Locate the cell with the specified text and output its (x, y) center coordinate. 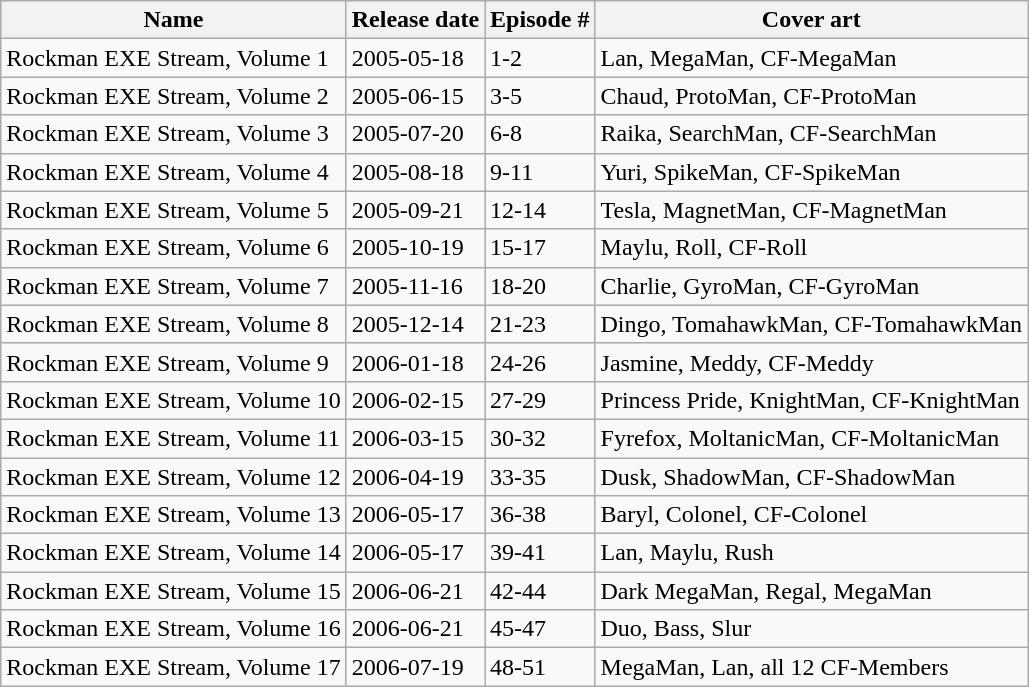
Fyrefox, MoltanicMan, CF-MoltanicMan (812, 438)
2005-12-14 (415, 324)
48-51 (540, 667)
2005-09-21 (415, 210)
6-8 (540, 134)
Rockman EXE Stream, Volume 15 (174, 591)
Episode # (540, 20)
Cover art (812, 20)
21-23 (540, 324)
Rockman EXE Stream, Volume 11 (174, 438)
33-35 (540, 477)
1-2 (540, 58)
Rockman EXE Stream, Volume 10 (174, 400)
Rockman EXE Stream, Volume 6 (174, 248)
MegaMan, Lan, all 12 CF-Members (812, 667)
2005-05-18 (415, 58)
2005-08-18 (415, 172)
Dark MegaMan, Regal, MegaMan (812, 591)
Maylu, Roll, CF-Roll (812, 248)
Princess Pride, KnightMan, CF-KnightMan (812, 400)
2005-06-15 (415, 96)
Chaud, ProtoMan, CF-ProtoMan (812, 96)
9-11 (540, 172)
Rockman EXE Stream, Volume 1 (174, 58)
Release date (415, 20)
3-5 (540, 96)
Yuri, SpikeMan, CF-SpikeMan (812, 172)
Dingo, TomahawkMan, CF-TomahawkMan (812, 324)
Duo, Bass, Slur (812, 629)
30-32 (540, 438)
Raika, SearchMan, CF-SearchMan (812, 134)
2006-04-19 (415, 477)
Name (174, 20)
Rockman EXE Stream, Volume 14 (174, 553)
15-17 (540, 248)
Rockman EXE Stream, Volume 5 (174, 210)
Lan, Maylu, Rush (812, 553)
36-38 (540, 515)
Tesla, MagnetMan, CF-MagnetMan (812, 210)
Rockman EXE Stream, Volume 9 (174, 362)
Rockman EXE Stream, Volume 17 (174, 667)
Rockman EXE Stream, Volume 12 (174, 477)
Rockman EXE Stream, Volume 3 (174, 134)
Rockman EXE Stream, Volume 4 (174, 172)
27-29 (540, 400)
Rockman EXE Stream, Volume 2 (174, 96)
18-20 (540, 286)
2006-07-19 (415, 667)
45-47 (540, 629)
2006-03-15 (415, 438)
39-41 (540, 553)
2005-07-20 (415, 134)
Baryl, Colonel, CF-Colonel (812, 515)
Jasmine, Meddy, CF-Meddy (812, 362)
Charlie, GyroMan, CF-GyroMan (812, 286)
2005-10-19 (415, 248)
Rockman EXE Stream, Volume 8 (174, 324)
2006-02-15 (415, 400)
2006-01-18 (415, 362)
Dusk, ShadowMan, CF-ShadowMan (812, 477)
Rockman EXE Stream, Volume 16 (174, 629)
Rockman EXE Stream, Volume 13 (174, 515)
2005-11-16 (415, 286)
24-26 (540, 362)
Lan, MegaMan, CF-MegaMan (812, 58)
42-44 (540, 591)
Rockman EXE Stream, Volume 7 (174, 286)
12-14 (540, 210)
